Return (X, Y) of the center of cell containing provided text 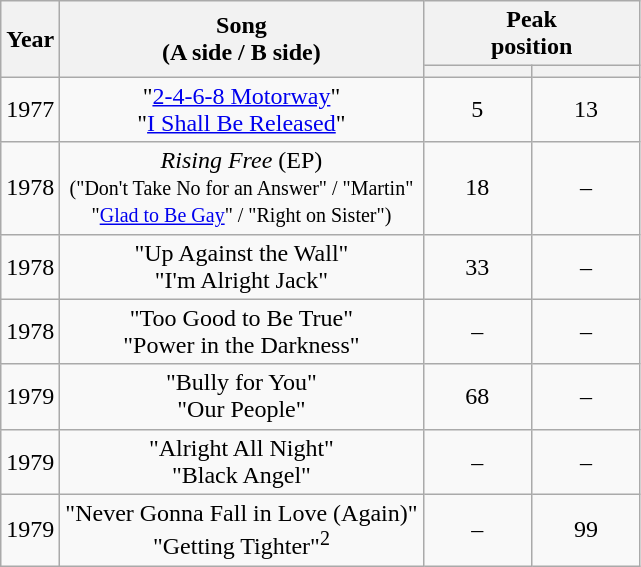
"2-4-6-8 Motorway""I Shall Be Released" (242, 110)
1977 (30, 110)
33 (478, 266)
"Bully for You""Our People" (242, 396)
"Alright All Night""Black Angel" (242, 462)
"Never Gonna Fall in Love (Again)""Getting Tighter"2 (242, 530)
Year (30, 39)
Rising Free (EP)("Don't Take No for an Answer" / "Martin""Glad to Be Gay" / "Right on Sister") (242, 188)
13 (586, 110)
68 (478, 396)
Peakposition (532, 34)
"Too Good to Be True""Power in the Darkness" (242, 332)
5 (478, 110)
18 (478, 188)
"Up Against the Wall""I'm Alright Jack" (242, 266)
99 (586, 530)
Song(A side / B side) (242, 39)
